From the cell containing the given text, extract its center point as (x, y) coordinate. 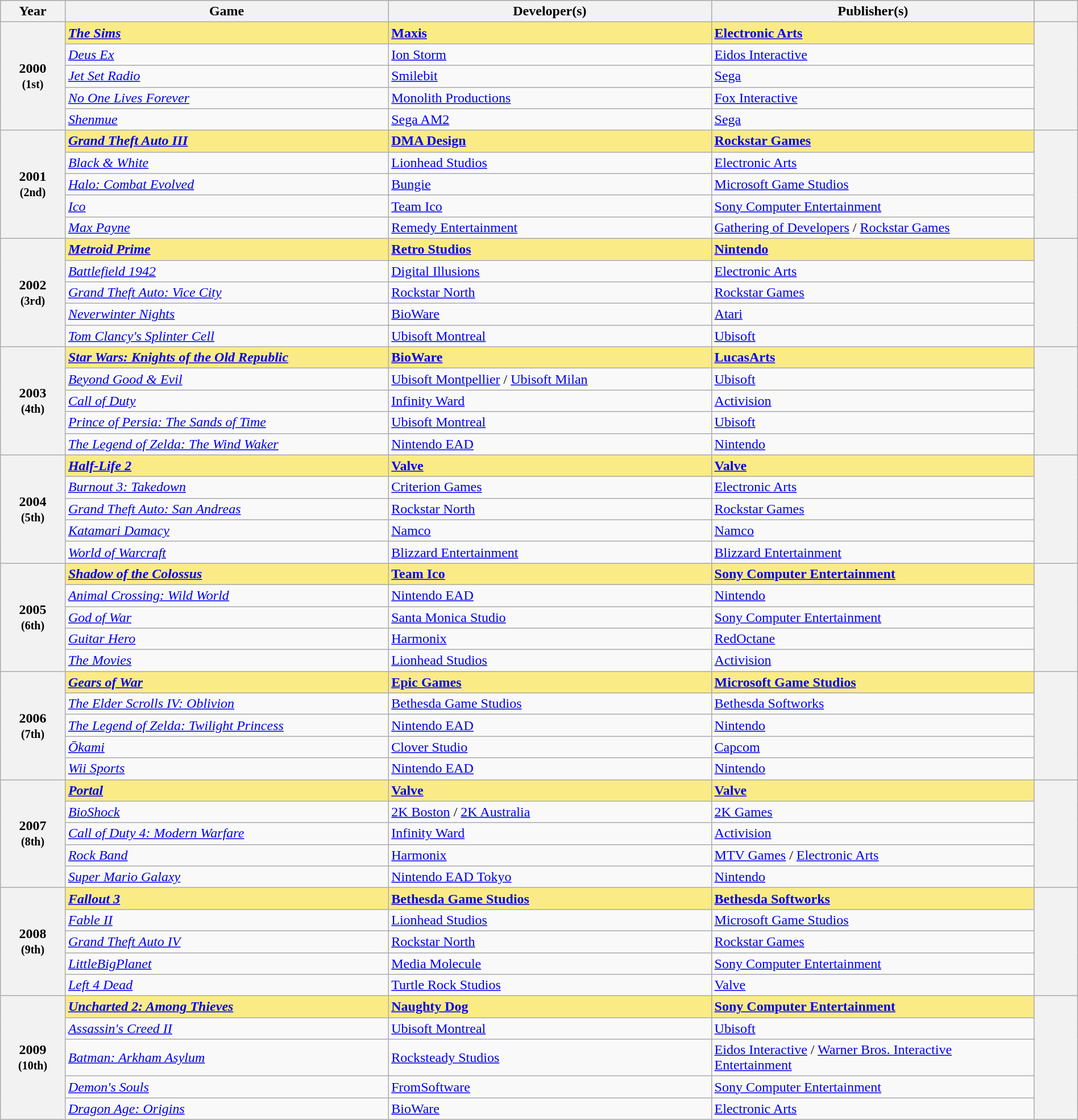
Wii Sports (226, 769)
Smilebit (550, 76)
Burnout 3: Takedown (226, 487)
2008(9th) (33, 941)
2001(2nd) (33, 184)
Dragon Age: Origins (226, 1109)
Clover Studio (550, 747)
Media Molecule (550, 964)
Deus Ex (226, 55)
2004(5th) (33, 509)
Fallout 3 (226, 898)
Retro Studios (550, 249)
The Sims (226, 33)
Super Mario Galaxy (226, 877)
Guitar Hero (226, 639)
Battlefield 1942 (226, 271)
Beyond Good & Evil (226, 379)
Fox Interactive (873, 98)
Jet Set Radio (226, 76)
2009(10th) (33, 1057)
Turtle Rock Studios (550, 985)
Year (33, 11)
The Legend of Zelda: The Wind Waker (226, 444)
FromSoftware (550, 1087)
2003(4th) (33, 401)
Assassin's Creed II (226, 1028)
Gears of War (226, 682)
Katamari Damacy (226, 530)
Remedy Entertainment (550, 227)
Atari (873, 314)
Game (226, 11)
No One Lives Forever (226, 98)
Uncharted 2: Among Thieves (226, 1007)
Sega AM2 (550, 119)
Grand Theft Auto III (226, 141)
Shenmue (226, 119)
Capcom (873, 747)
Developer(s) (550, 11)
Ubisoft Montpellier / Ubisoft Milan (550, 379)
Ōkami (226, 747)
LucasArts (873, 358)
DMA Design (550, 141)
Santa Monica Studio (550, 617)
RedOctane (873, 639)
The Movies (226, 661)
Fable II (226, 920)
Left 4 Dead (226, 985)
Metroid Prime (226, 249)
Demon's Souls (226, 1087)
Nintendo EAD Tokyo (550, 877)
Monolith Productions (550, 98)
Animal Crossing: Wild World (226, 595)
Eidos Interactive (873, 55)
Neverwinter Nights (226, 314)
Halo: Combat Evolved (226, 184)
LittleBigPlanet (226, 964)
Max Payne (226, 227)
Eidos Interactive / Warner Bros. Interactive Entertainment (873, 1057)
Batman: Arkham Asylum (226, 1057)
Rocksteady Studios (550, 1057)
World of Warcraft (226, 552)
Shadow of the Colossus (226, 574)
Black & White (226, 163)
Naughty Dog (550, 1007)
2K Boston / 2K Australia (550, 812)
Maxis (550, 33)
Call of Duty 4: Modern Warfare (226, 833)
Tom Clancy's Splinter Cell (226, 336)
Grand Theft Auto IV (226, 941)
Publisher(s) (873, 11)
2007(8th) (33, 833)
God of War (226, 617)
Rock Band (226, 855)
Ion Storm (550, 55)
Grand Theft Auto: San Andreas (226, 509)
2000(1st) (33, 76)
Star Wars: Knights of the Old Republic (226, 358)
2002(3rd) (33, 292)
Epic Games (550, 682)
Half-Life 2 (226, 466)
Call of Duty (226, 401)
Digital Illusions (550, 271)
MTV Games / Electronic Arts (873, 855)
Portal (226, 790)
Criterion Games (550, 487)
The Elder Scrolls IV: Oblivion (226, 704)
2006(7th) (33, 725)
2005(6th) (33, 617)
Grand Theft Auto: Vice City (226, 293)
Prince of Persia: The Sands of Time (226, 422)
Bungie (550, 184)
BioShock (226, 812)
2K Games (873, 812)
Ico (226, 206)
Gathering of Developers / Rockstar Games (873, 227)
The Legend of Zelda: Twilight Princess (226, 725)
